Capture the cell that displays the provided text and extract its [X, Y] central coordinate. 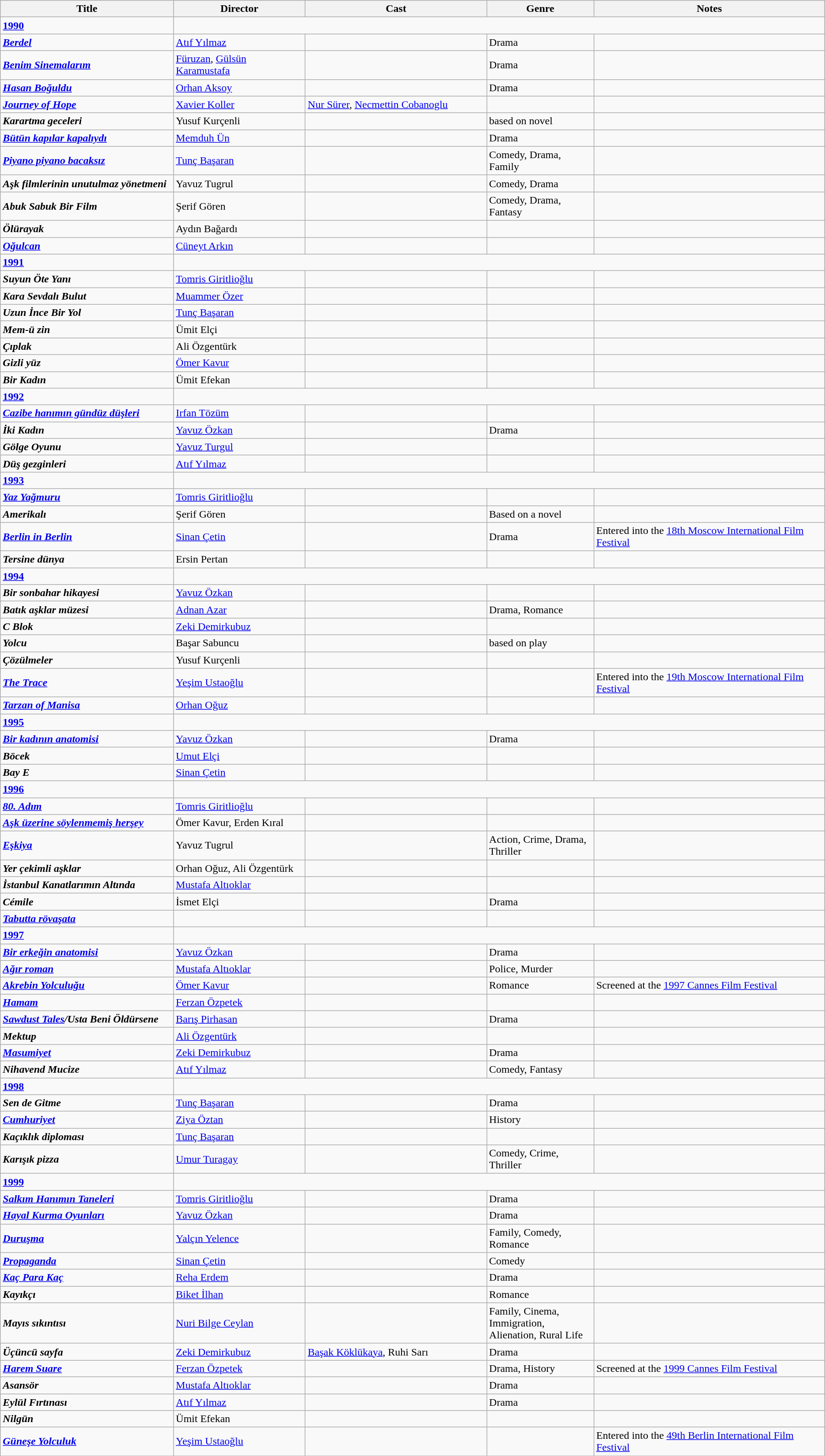
Düş gezginleri [87, 463]
Berlin in Berlin [87, 537]
Hamam [87, 1002]
1996 [87, 789]
Yavuz Turgul [240, 447]
Başak Köklükaya, Ruhi Sarı [396, 1352]
Title [87, 9]
Tersine dünya [87, 559]
Entered into the 49th Berlin International Film Festival [709, 1441]
Orhan Oğuz, Ali Özgentürk [240, 868]
Yer çekimli aşklar [87, 868]
Comedy, Drama [540, 183]
Cumhuriyet [87, 1120]
Reha Erdem [240, 1278]
Family, Cinema, Immigration, Alienation, Rural Life [540, 1323]
Suyun Öte Yanı [87, 279]
Sawdust Tales/Usta Beni Öldürsene [87, 1019]
Bir kadının anatomisi [87, 739]
Cazibe hanımın gündüz düşleri [87, 413]
Action, Crime, Drama, Thriller [540, 846]
1995 [87, 722]
Screened at the 1997 Cannes Film Festival [709, 985]
Kaçıklık diploması [87, 1137]
based on play [540, 643]
1990 [87, 26]
1999 [87, 1182]
1993 [87, 480]
Bütün kapılar kapalıydı [87, 138]
1994 [87, 576]
Entered into the 18th Moscow International Film Festival [709, 537]
The Trace [87, 683]
Irfan Tözüm [240, 413]
Entered into the 19th Moscow International Film Festival [709, 683]
Üçüncü sayfa [87, 1352]
Masumiyet [87, 1052]
Cast [396, 9]
Cüneyt Arkın [240, 245]
Mem-ü zin [87, 330]
Cémile [87, 902]
Eylül Fırtınası [87, 1402]
Gizli yüz [87, 363]
Asansör [87, 1385]
Uzun İnce Bir Yol [87, 313]
Screened at the 1999 Cannes Film Festival [709, 1368]
Nilgün [87, 1419]
Comedy, Drama, Family [540, 160]
Salkım Hanımın Taneleri [87, 1199]
1998 [87, 1086]
Karışık pizza [87, 1160]
1997 [87, 935]
Orhan Oğuz [240, 705]
Notes [709, 9]
Drama, History [540, 1368]
Çıplak [87, 346]
Tarzan of Manisa [87, 705]
Eşkiya [87, 846]
Ağır roman [87, 969]
80. Adım [87, 806]
History [540, 1120]
Oğulcan [87, 245]
Bir erkeğin anatomisi [87, 952]
Nuri Bilge Ceylan [240, 1323]
Duruşma [87, 1238]
Sen de Gitme [87, 1103]
Drama, Romance [540, 610]
Abuk Sabuk Bir Film [87, 206]
Batık aşklar müzesi [87, 610]
1992 [87, 396]
Memduh Ün [240, 138]
Ölürayak [87, 229]
Propaganda [87, 1261]
Yolcu [87, 643]
Ümit Elçi [240, 330]
Böcek [87, 756]
Harem Suare [87, 1368]
Kaç Para Kaç [87, 1278]
Ziya Öztan [240, 1120]
Journey of Hope [87, 104]
Comedy [540, 1261]
Nihavend Mucize [87, 1069]
Comedy, Fantasy [540, 1069]
Bay E [87, 772]
Berdel [87, 42]
Adnan Azar [240, 610]
Ersin Pertan [240, 559]
Barış Pirhasan [240, 1019]
Based on a novel [540, 514]
Family, Comedy, Romance [540, 1238]
Akrebin Yolculuğu [87, 985]
Füruzan, Gülsün Karamustafa [240, 65]
Mektup [87, 1036]
Kayıkçı [87, 1294]
Umut Elçi [240, 756]
Piyano piyano bacaksız [87, 160]
Biket İlhan [240, 1294]
Bir sonbahar hikayesi [87, 593]
Orhan Aksoy [240, 88]
Nur Sürer, Necmettin Cobanoglu [396, 104]
Muammer Özer [240, 296]
Comedy, Crime, Thriller [540, 1160]
Aşk filmlerinin unutulmaz yönetmeni [87, 183]
Gölge Oyunu [87, 447]
Aydın Bağardı [240, 229]
Hasan Boğuldu [87, 88]
based on novel [540, 121]
1991 [87, 263]
Çözülmeler [87, 660]
Yaz Yağmuru [87, 497]
Güneşe Yolculuk [87, 1441]
Karartma geceleri [87, 121]
Kara Sevdalı Bulut [87, 296]
Bir Kadın [87, 380]
Amerikalı [87, 514]
Comedy, Drama, Fantasy [540, 206]
İsmet Elçi [240, 902]
İki Kadın [87, 430]
Yalçın Yelence [240, 1238]
Police, Murder [540, 969]
Benim Sinemalarım [87, 65]
İstanbul Kanatlarımın Altında [87, 885]
Genre [540, 9]
Umur Turagay [240, 1160]
Director [240, 9]
Xavier Koller [240, 104]
C Blok [87, 626]
Tabutta rövaşata [87, 919]
Aşk üzerine söylenmemiş herşey [87, 823]
Mayıs sıkıntısı [87, 1323]
Ömer Kavur, Erden Kıral [240, 823]
Hayal Kurma Oyunları [87, 1215]
Başar Sabuncu [240, 643]
